From the cell containing the given text, extract its center point as (X, Y) coordinate. 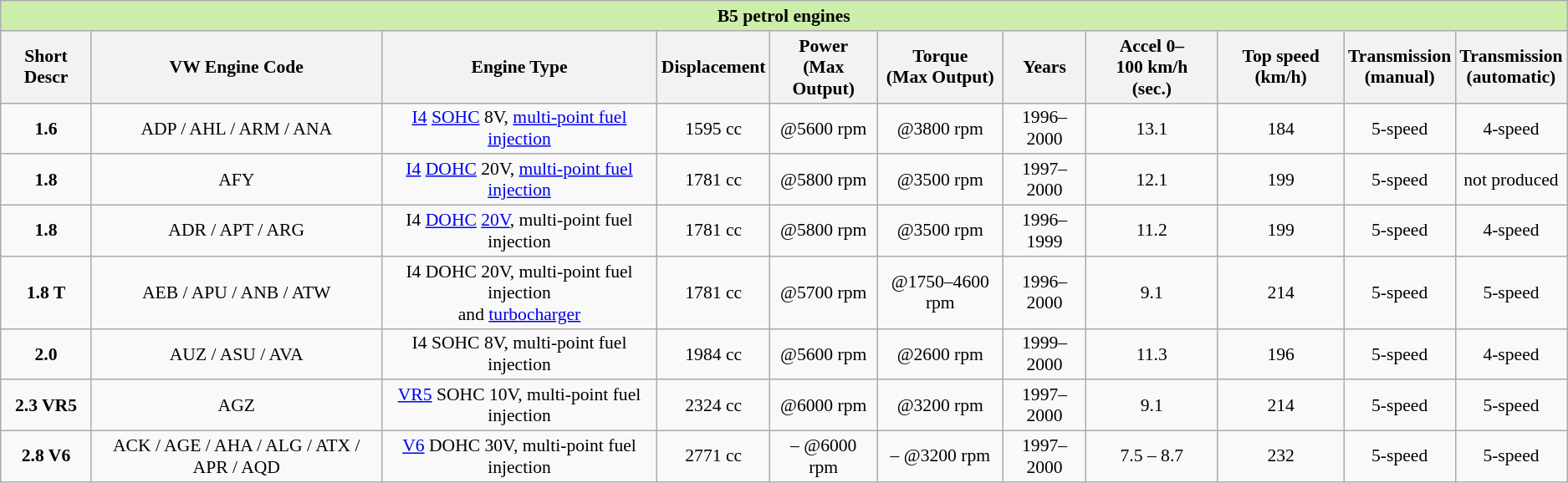
Engine Type (519, 67)
ADP / AHL / ARM / ANA (236, 129)
1595 cc (714, 129)
@3200 rpm (940, 406)
Power (Max Output) (824, 67)
AFY (236, 180)
Accel 0–100 km/h(sec.) (1152, 67)
Transmission(manual) (1400, 67)
V6 DOHC 30V, multi-point fuel injection (519, 456)
Displacement (714, 67)
Transmission(automatic) (1510, 67)
1996–1999 (1045, 231)
VW Engine Code (236, 67)
232 (1281, 456)
184 (1281, 129)
Top speed (km/h) (1281, 67)
Years (1045, 67)
B5 petrol engines (784, 16)
VR5 SOHC 10V, multi-point fuel injection (519, 406)
7.5 – 8.7 (1152, 456)
@2600 rpm (940, 354)
– @3200 rpm (940, 456)
11.3 (1152, 354)
I4 DOHC 20V, multi-point fuel injectionand turbocharger (519, 292)
@3800 rpm (940, 129)
AGZ (236, 406)
1.8 T (47, 292)
2324 cc (714, 406)
AUZ / ASU / AVA (236, 354)
2.0 (47, 354)
@6000 rpm (824, 406)
Short Descr (47, 67)
12.1 (1152, 180)
@5700 rpm (824, 292)
– @6000 rpm (824, 456)
2.8 V6 (47, 456)
1.6 (47, 129)
196 (1281, 354)
@1750–4600 rpm (940, 292)
not produced (1510, 180)
13.1 (1152, 129)
ADR / APT / ARG (236, 231)
11.2 (1152, 231)
Torque (Max Output) (940, 67)
2.3 VR5 (47, 406)
ACK / AGE / AHA / ALG / ATX / APR / AQD (236, 456)
2771 cc (714, 456)
AEB / APU / ANB / ATW (236, 292)
1984 cc (714, 354)
1999–2000 (1045, 354)
